Detect which cell encompasses the target text, then output its (x, y) center coordinate. 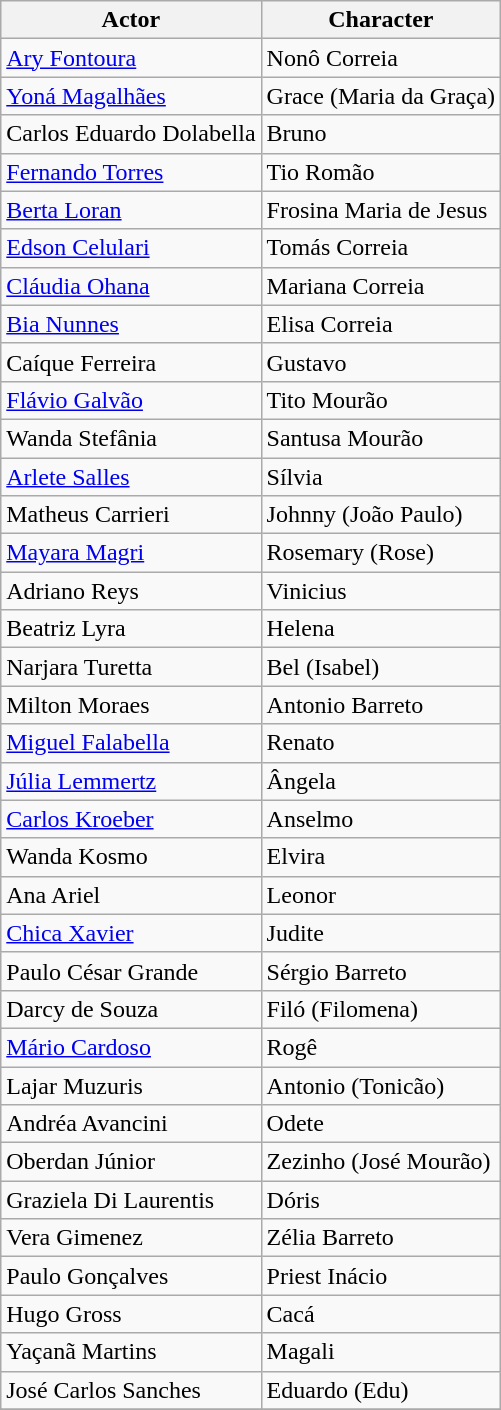
Mariana Correia (381, 286)
Júlia Lemmertz (131, 781)
Edson Celulari (131, 248)
Carlos Kroeber (131, 819)
Yaçanã Martins (131, 1352)
Matheus Carrieri (131, 515)
Grace (Maria da Graça) (381, 96)
Hugo Gross (131, 1314)
Odete (381, 1124)
Sérgio Barreto (381, 971)
Berta Loran (131, 210)
Wanda Kosmo (131, 857)
José Carlos Sanches (131, 1390)
Johnny (João Paulo) (381, 515)
Miguel Falabella (131, 743)
Santusa Mourão (381, 438)
Vinicius (381, 591)
Character (381, 20)
Narjara Turetta (131, 667)
Cláudia Ohana (131, 286)
Magali (381, 1352)
Antonio (Tonicão) (381, 1085)
Zélia Barreto (381, 1238)
Bel (Isabel) (381, 667)
Chica Xavier (131, 933)
Nonô Correia (381, 58)
Dóris (381, 1200)
Frosina Maria de Jesus (381, 210)
Ana Ariel (131, 895)
Graziela Di Laurentis (131, 1200)
Elisa Correia (381, 324)
Leonor (381, 895)
Actor (131, 20)
Rogê (381, 1047)
Paulo César Grande (131, 971)
Priest Inácio (381, 1276)
Helena (381, 629)
Arlete Salles (131, 477)
Renato (381, 743)
Filó (Filomena) (381, 1009)
Tio Romão (381, 172)
Fernando Torres (131, 172)
Wanda Stefânia (131, 438)
Judite (381, 933)
Oberdan Júnior (131, 1162)
Caíque Ferreira (131, 362)
Anselmo (381, 819)
Zezinho (José Mourão) (381, 1162)
Bruno (381, 134)
Ary Fontoura (131, 58)
Paulo Gonçalves (131, 1276)
Cacá (381, 1314)
Adriano Reys (131, 591)
Antonio Barreto (381, 705)
Yoná Magalhães (131, 96)
Ângela (381, 781)
Sílvia (381, 477)
Bia Nunnes (131, 324)
Rosemary (Rose) (381, 553)
Elvira (381, 857)
Tito Mourão (381, 400)
Tomás Correia (381, 248)
Andréa Avancini (131, 1124)
Lajar Muzuris (131, 1085)
Beatriz Lyra (131, 629)
Eduardo (Edu) (381, 1390)
Gustavo (381, 362)
Mayara Magri (131, 553)
Flávio Galvão (131, 400)
Vera Gimenez (131, 1238)
Milton Moraes (131, 705)
Carlos Eduardo Dolabella (131, 134)
Darcy de Souza (131, 1009)
Mário Cardoso (131, 1047)
